Extract the (x, y) coordinate from the center of the cell holding the provided text.  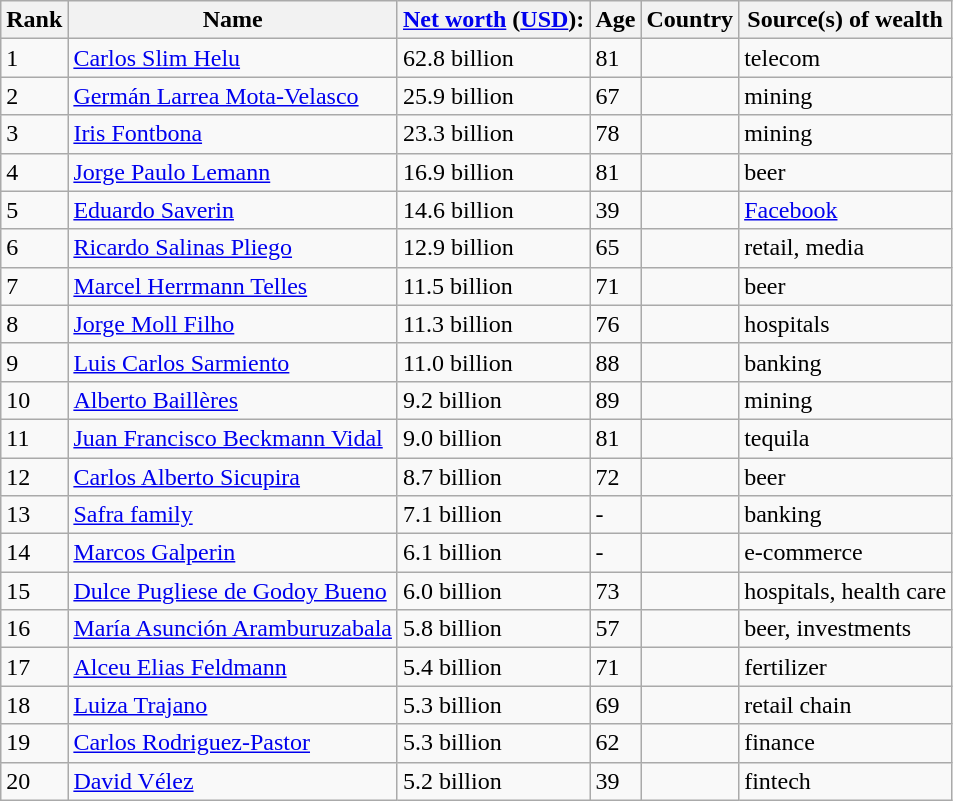
Carlos Rodriguez-Pastor (233, 743)
hospitals (846, 324)
89 (616, 400)
9.2 billion (493, 400)
11.3 billion (493, 324)
Net worth (USD): (493, 20)
Facebook (846, 210)
18 (34, 705)
tequila (846, 438)
Carlos Alberto Sicupira (233, 477)
23.3 billion (493, 134)
6 (34, 248)
17 (34, 667)
11 (34, 438)
e-commerce (846, 553)
12.9 billion (493, 248)
Age (616, 20)
Luiza Trajano (233, 705)
62.8 billion (493, 58)
8 (34, 324)
6.1 billion (493, 553)
14 (34, 553)
16.9 billion (493, 172)
María Asunción Aramburuzabala (233, 629)
69 (616, 705)
hospitals, health care (846, 591)
14.6 billion (493, 210)
8.7 billion (493, 477)
Marcel Herrmann Telles (233, 286)
Alberto Baillères (233, 400)
Iris Fontbona (233, 134)
Eduardo Saverin (233, 210)
4 (34, 172)
David Vélez (233, 781)
72 (616, 477)
Jorge Moll Filho (233, 324)
1 (34, 58)
11.0 billion (493, 362)
retail, media (846, 248)
5 (34, 210)
20 (34, 781)
78 (616, 134)
12 (34, 477)
6.0 billion (493, 591)
7 (34, 286)
finance (846, 743)
5.4 billion (493, 667)
Luis Carlos Sarmiento (233, 362)
15 (34, 591)
Dulce Pugliese de Godoy Bueno (233, 591)
beer, investments (846, 629)
Rank (34, 20)
9 (34, 362)
3 (34, 134)
11.5 billion (493, 286)
16 (34, 629)
Jorge Paulo Lemann (233, 172)
retail chain (846, 705)
13 (34, 515)
Name (233, 20)
9.0 billion (493, 438)
2 (34, 96)
5.8 billion (493, 629)
Country (690, 20)
fintech (846, 781)
telecom (846, 58)
57 (616, 629)
Juan Francisco Beckmann Vidal (233, 438)
Germán Larrea Mota-Velasco (233, 96)
62 (616, 743)
19 (34, 743)
10 (34, 400)
fertilizer (846, 667)
88 (616, 362)
7.1 billion (493, 515)
73 (616, 591)
76 (616, 324)
65 (616, 248)
Marcos Galperin (233, 553)
25.9 billion (493, 96)
67 (616, 96)
5.2 billion (493, 781)
Safra family (233, 515)
Carlos Slim Helu (233, 58)
Source(s) of wealth (846, 20)
Alceu Elias Feldmann (233, 667)
Ricardo Salinas Pliego (233, 248)
